Scan for the cell matching the given text and deliver its (X, Y) coordinate at center. 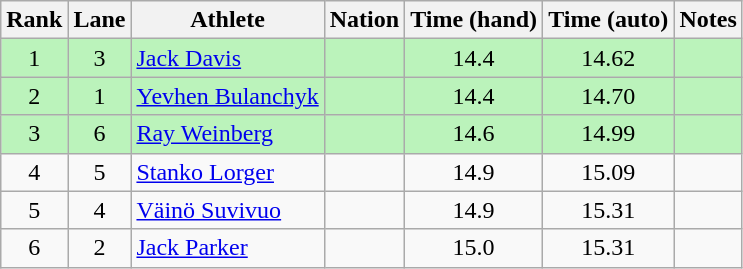
Nation (364, 20)
Athlete (228, 20)
Yevhen Bulanchyk (228, 96)
Time (auto) (608, 20)
Jack Davis (228, 58)
Stanko Lorger (228, 172)
15.0 (474, 248)
Ray Weinberg (228, 134)
14.62 (608, 58)
Rank (34, 20)
14.70 (608, 96)
Jack Parker (228, 248)
14.99 (608, 134)
15.09 (608, 172)
14.6 (474, 134)
Time (hand) (474, 20)
Väinö Suvivuo (228, 210)
Lane (100, 20)
Notes (708, 20)
